Determine the [x, y] coordinate at the center of the cell enclosing the given text.  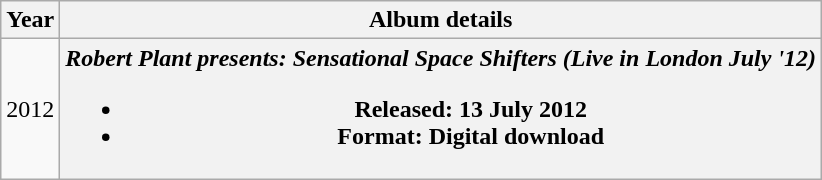
2012 [30, 109]
Year [30, 20]
Robert Plant presents: Sensational Space Shifters (Live in London July '12)Released: 13 July 2012Format: Digital download [441, 109]
Album details [441, 20]
